Capture the cell that displays the provided text and extract its (x, y) central coordinate. 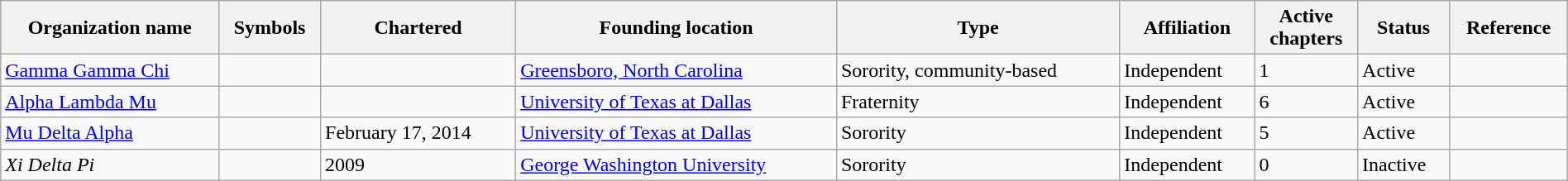
George Washington University (676, 164)
Alpha Lambda Mu (110, 102)
Xi Delta Pi (110, 164)
1 (1307, 70)
Gamma Gamma Chi (110, 70)
2009 (418, 164)
Chartered (418, 28)
Symbols (270, 28)
6 (1307, 102)
0 (1307, 164)
Greensboro, North Carolina (676, 70)
Fraternity (978, 102)
Status (1404, 28)
February 17, 2014 (418, 133)
Organization name (110, 28)
Sorority, community-based (978, 70)
5 (1307, 133)
Activechapters (1307, 28)
Inactive (1404, 164)
Affiliation (1188, 28)
Type (978, 28)
Reference (1508, 28)
Mu Delta Alpha (110, 133)
Founding location (676, 28)
